Capture the cell that displays the provided text and extract its [x, y] central coordinate. 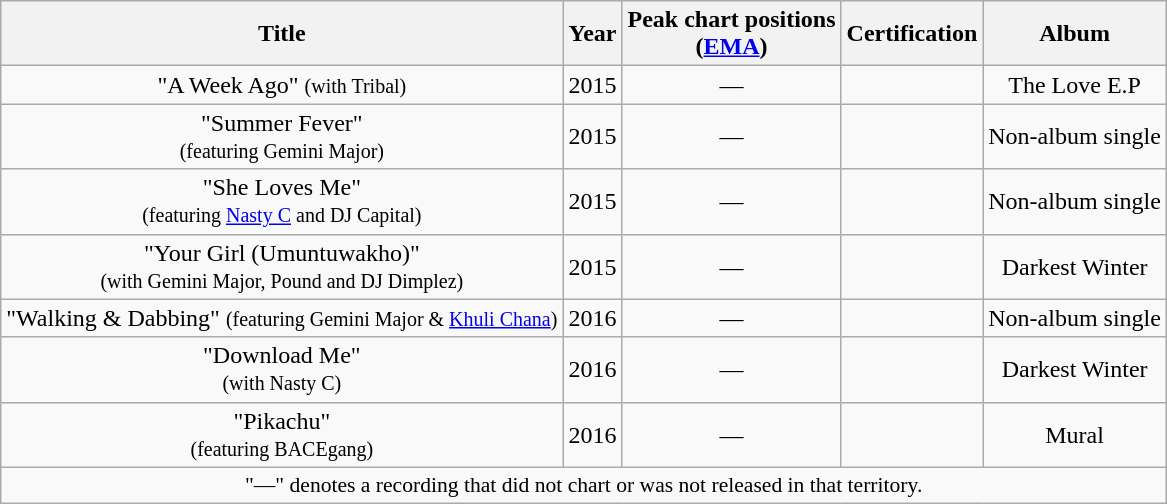
"A Week Ago" (with Tribal) [282, 85]
Peak chart positions(EMA) [732, 34]
"Walking & Dabbing" (featuring Gemini Major & Khuli Chana) [282, 318]
"Your Girl (Umuntuwakho)"(with Gemini Major, Pound and DJ Dimplez) [282, 266]
Certification [912, 34]
"She Loves Me"(featuring Nasty C and DJ Capital) [282, 202]
The Love E.P [1075, 85]
Year [592, 34]
"Summer Fever"(featuring Gemini Major) [282, 136]
Title [282, 34]
"Pikachu"(featuring BACEgang) [282, 434]
"Download Me"(with Nasty C) [282, 370]
"—" denotes a recording that did not chart or was not released in that territory. [584, 485]
Mural [1075, 434]
Album [1075, 34]
